Extract the (X, Y) coordinate from the center of the cell holding the provided text.  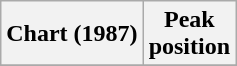
Peakposition (189, 34)
Chart (1987) (72, 34)
